For the text-containing cell, return its midpoint in [x, y] coordinate format. 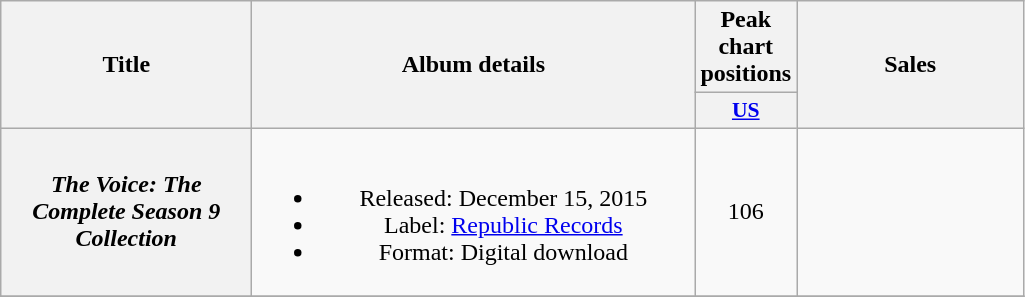
The Voice: The Complete Season 9 Collection [126, 212]
Album details [474, 65]
Released: December 15, 2015Label: Republic RecordsFormat: Digital download [474, 212]
Title [126, 65]
Sales [910, 65]
US [746, 111]
Peak chart positions [746, 47]
106 [746, 212]
